Determine the (X, Y) coordinate at the center of the cell enclosing the given text.  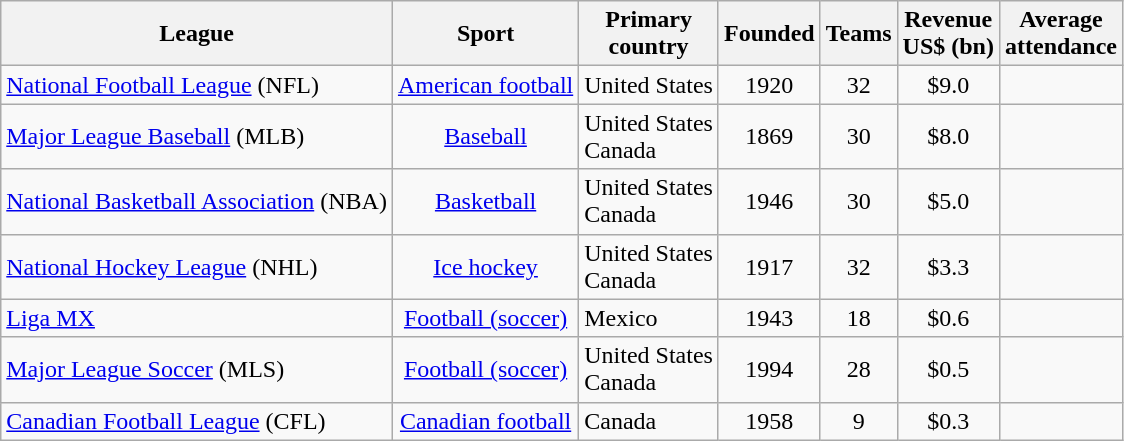
United States (649, 85)
1920 (769, 85)
Ice hockey (485, 266)
Founded (769, 34)
League (197, 34)
$3.3 (948, 266)
$8.0 (948, 136)
National Hockey League (NHL) (197, 266)
28 (858, 370)
Canadian football (485, 421)
Basketball (485, 202)
Major League Baseball (MLB) (197, 136)
$9.0 (948, 85)
Mexico (649, 318)
1946 (769, 202)
Averageattendance (1060, 34)
$0.6 (948, 318)
Primarycountry (649, 34)
1917 (769, 266)
American football (485, 85)
$0.5 (948, 370)
$0.3 (948, 421)
9 (858, 421)
$5.0 (948, 202)
Sport (485, 34)
National Football League (NFL) (197, 85)
1994 (769, 370)
Major League Soccer (MLS) (197, 370)
Teams (858, 34)
Baseball (485, 136)
RevenueUS$ (bn) (948, 34)
18 (858, 318)
1869 (769, 136)
1943 (769, 318)
Liga MX (197, 318)
Canada (649, 421)
Canadian Football League (CFL) (197, 421)
1958 (769, 421)
National Basketball Association (NBA) (197, 202)
